Identify which cell holds the provided text, then report its (X, Y) central coordinate. 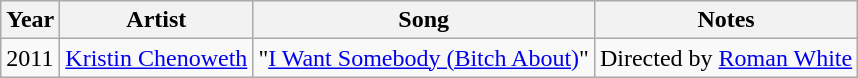
Directed by Roman White (726, 58)
Song (424, 20)
Artist (156, 20)
Year (30, 20)
2011 (30, 58)
"I Want Somebody (Bitch About)" (424, 58)
Kristin Chenoweth (156, 58)
Notes (726, 20)
